Output the [x, y] coordinate of the center of the cell containing the given text.  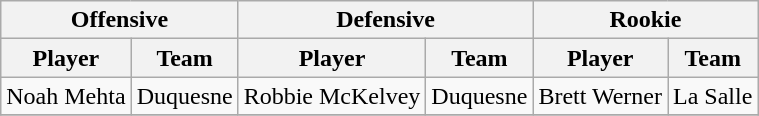
Offensive [120, 20]
Robbie McKelvey [332, 96]
Defensive [386, 20]
Brett Werner [600, 96]
Noah Mehta [66, 96]
La Salle [713, 96]
Rookie [646, 20]
